Scan for the cell matching the given text and deliver its [x, y] coordinate at center. 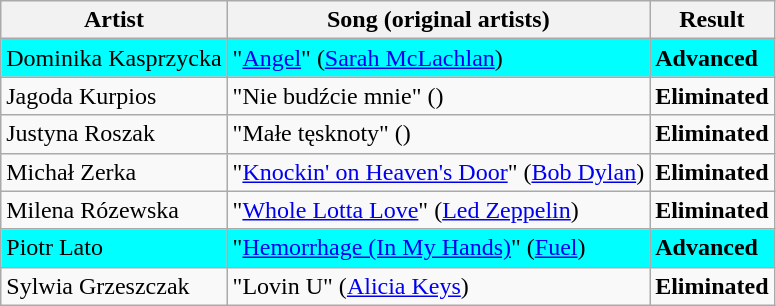
"Knockin' on Heaven's Door" (Bob Dylan) [438, 172]
Justyna Roszak [114, 134]
Song (original artists) [438, 20]
Milena Rózewska [114, 210]
Michał Zerka [114, 172]
Sylwia Grzeszczak [114, 286]
"Małe tęsknoty" () [438, 134]
"Lovin U" (Alicia Keys) [438, 286]
"Angel" (Sarah McLachlan) [438, 58]
Dominika Kasprzycka [114, 58]
"Hemorrhage (In My Hands)" (Fuel) [438, 248]
"Whole Lotta Love" (Led Zeppelin) [438, 210]
Piotr Lato [114, 248]
Artist [114, 20]
Result [712, 20]
Jagoda Kurpios [114, 96]
"Nie budźcie mnie" () [438, 96]
